Scan for the cell matching the given text and deliver its (X, Y) coordinate at center. 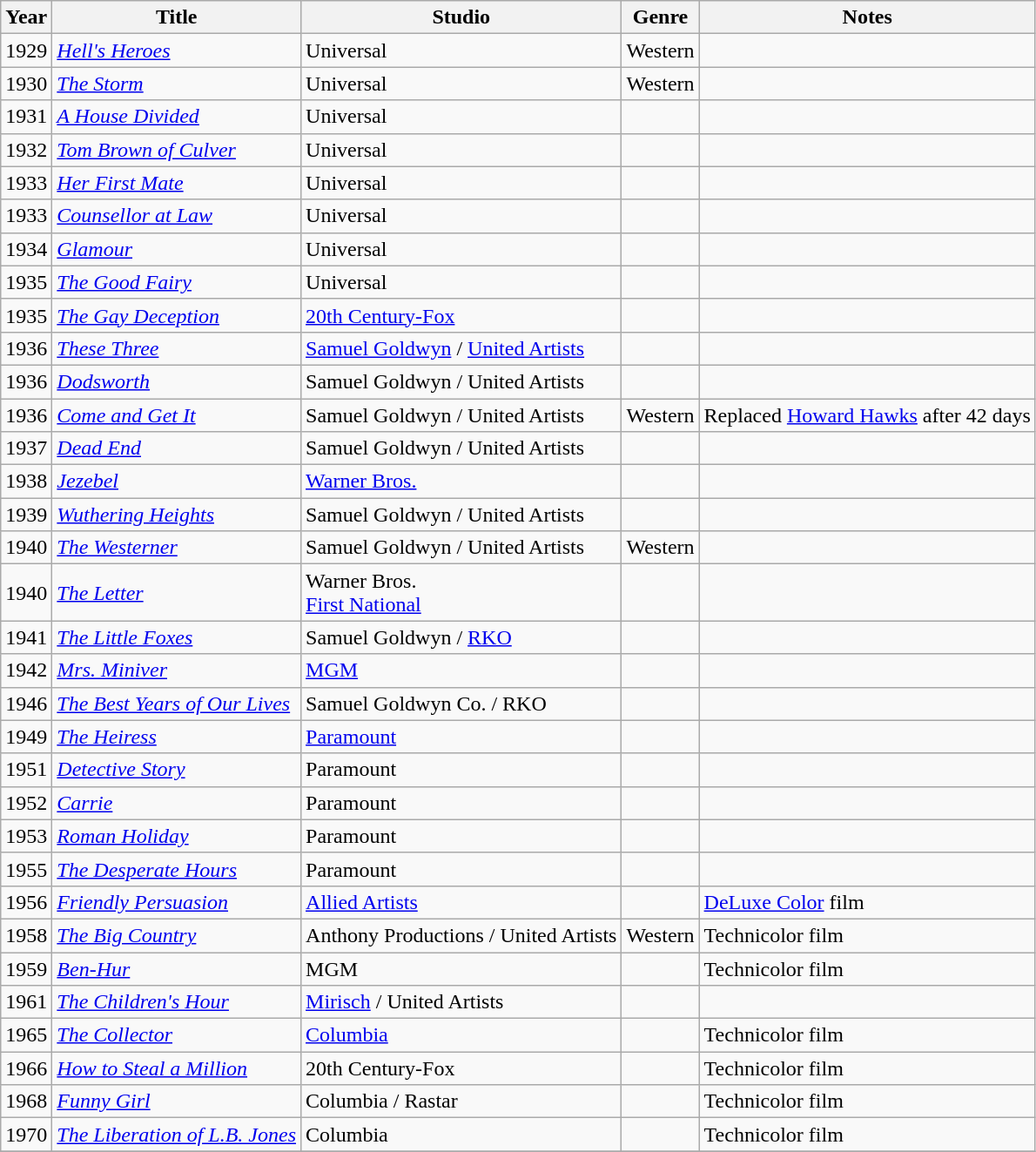
1968 (26, 1101)
These Three (177, 348)
The Letter (177, 592)
Ben-Hur (177, 969)
Tom Brown of Culver (177, 150)
1932 (26, 150)
1956 (26, 902)
Counsellor at Law (177, 216)
Come and Get It (177, 415)
1966 (26, 1068)
The Storm (177, 84)
Mrs. Miniver (177, 670)
Wuthering Heights (177, 515)
1949 (26, 737)
Carrie (177, 803)
Year (26, 17)
1930 (26, 84)
Her First Mate (177, 183)
A House Divided (177, 117)
Dodsworth (177, 381)
1942 (26, 670)
The Gay Deception (177, 315)
1941 (26, 637)
1965 (26, 1035)
Mirisch / United Artists (461, 1002)
Anthony Productions / United Artists (461, 935)
1959 (26, 969)
Detective Story (177, 770)
Notes (867, 17)
1951 (26, 770)
The Big Country (177, 935)
1929 (26, 51)
Glamour (177, 249)
Samuel Goldwyn / RKO (461, 637)
1934 (26, 249)
Dead End (177, 448)
Hell's Heroes (177, 51)
1938 (26, 482)
Funny Girl (177, 1101)
The Best Years of Our Lives (177, 704)
The Desperate Hours (177, 869)
1952 (26, 803)
The Good Fairy (177, 282)
Genre (660, 17)
1953 (26, 836)
Studio (461, 17)
1955 (26, 869)
The Collector (177, 1035)
Title (177, 17)
Warner Bros.First National (461, 592)
Replaced Howard Hawks after 42 days (867, 415)
1939 (26, 515)
The Liberation of L.B. Jones (177, 1135)
How to Steal a Million (177, 1068)
The Children's Hour (177, 1002)
Samuel Goldwyn Co. / RKO (461, 704)
Roman Holiday (177, 836)
Friendly Persuasion (177, 902)
1970 (26, 1135)
The Westerner (177, 548)
The Heiress (177, 737)
1937 (26, 448)
1961 (26, 1002)
Columbia / Rastar (461, 1101)
Jezebel (177, 482)
Allied Artists (461, 902)
The Little Foxes (177, 637)
1946 (26, 704)
Warner Bros. (461, 482)
DeLuxe Color film (867, 902)
1958 (26, 935)
1931 (26, 117)
